From the cell containing the given text, extract its center point as (X, Y) coordinate. 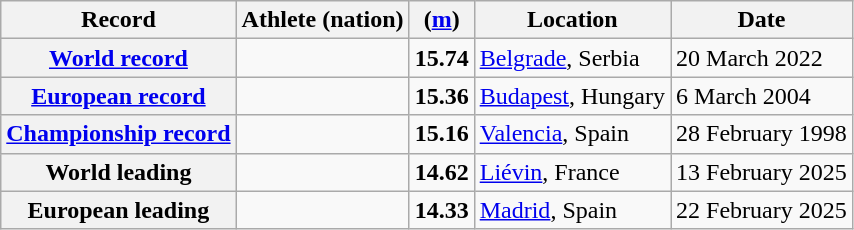
Valencia, Spain (572, 134)
15.16 (442, 134)
Belgrade, Serbia (572, 58)
(m) (442, 20)
6 March 2004 (762, 96)
14.33 (442, 210)
22 February 2025 (762, 210)
Madrid, Spain (572, 210)
14.62 (442, 172)
Championship record (118, 134)
Record (118, 20)
Athlete (nation) (322, 20)
28 February 1998 (762, 134)
Liévin, France (572, 172)
Budapest, Hungary (572, 96)
15.36 (442, 96)
World leading (118, 172)
15.74 (442, 58)
13 February 2025 (762, 172)
European leading (118, 210)
Date (762, 20)
World record (118, 58)
20 March 2022 (762, 58)
European record (118, 96)
Location (572, 20)
